Extract the (X, Y) coordinate from the center of the cell holding the provided text.  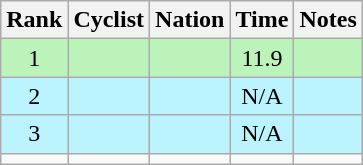
Notes (328, 20)
Time (262, 20)
1 (34, 58)
Nation (190, 20)
3 (34, 134)
11.9 (262, 58)
Cyclist (109, 20)
2 (34, 96)
Rank (34, 20)
